Extract the (X, Y) coordinate from the center of the cell holding the provided text.  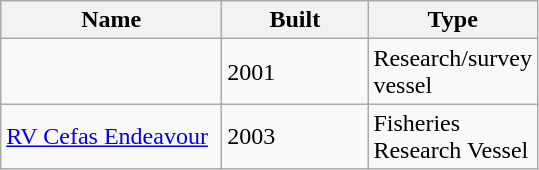
Research/survey vessel (453, 72)
2001 (295, 72)
RV Cefas Endeavour (112, 136)
Fisheries Research Vessel (453, 136)
Built (295, 20)
2003 (295, 136)
Type (453, 20)
Name (112, 20)
